Scan for the cell matching the given text and deliver its [x, y] coordinate at center. 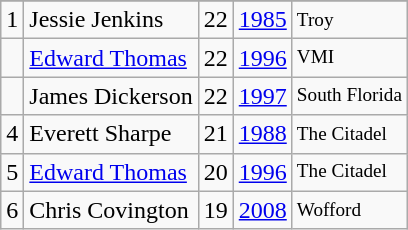
6 [12, 210]
1 [12, 20]
VMI [349, 58]
19 [216, 210]
5 [12, 172]
Wofford [349, 210]
Chris Covington [111, 210]
1988 [262, 134]
1985 [262, 20]
South Florida [349, 96]
Troy [349, 20]
2008 [262, 210]
20 [216, 172]
4 [12, 134]
James Dickerson [111, 96]
Everett Sharpe [111, 134]
1997 [262, 96]
21 [216, 134]
Jessie Jenkins [111, 20]
